Return [X, Y] of the center of cell containing provided text 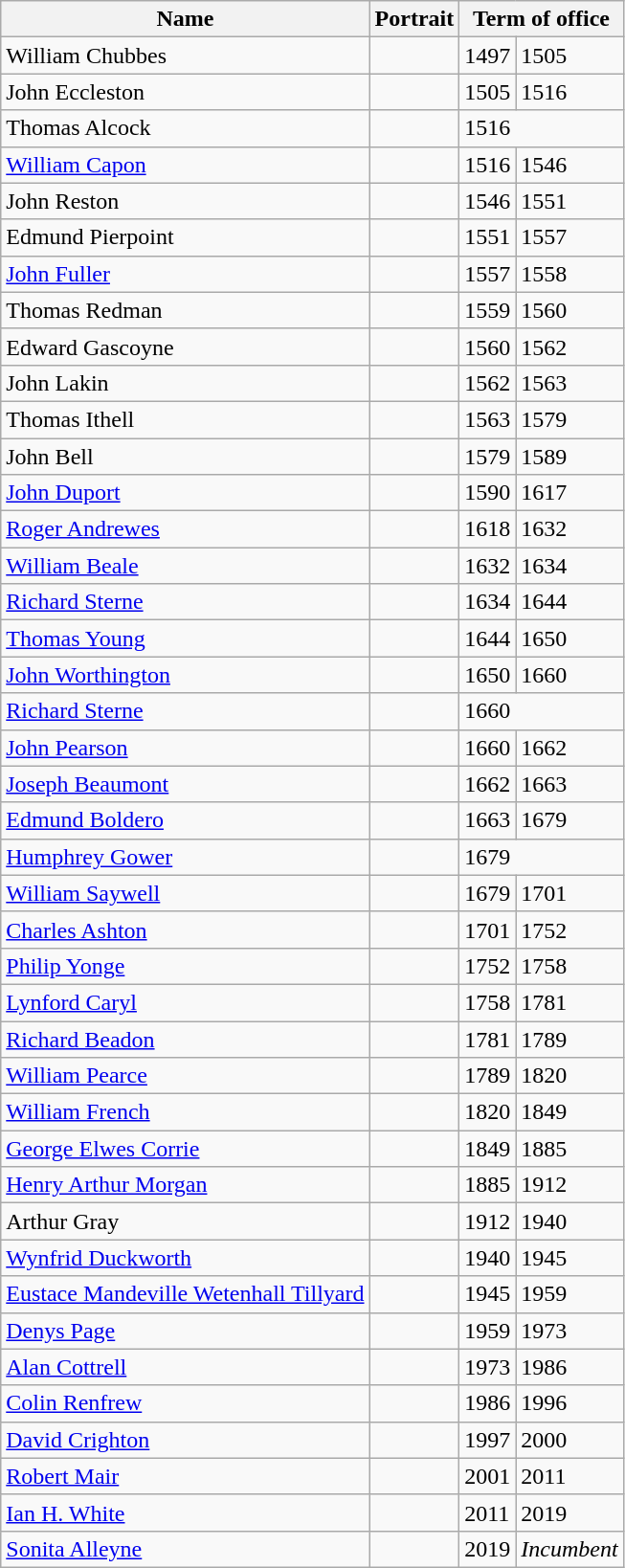
Colin Renfrew [186, 1403]
1589 [569, 457]
1558 [569, 274]
Portrait [414, 19]
John Reston [186, 201]
1997 [488, 1440]
2001 [488, 1476]
John Lakin [186, 383]
William Chubbes [186, 56]
Edward Gascoyne [186, 347]
Incumbent [569, 1549]
1996 [569, 1403]
Alan Cottrell [186, 1367]
William Pearce [186, 1076]
1618 [488, 529]
John Fuller [186, 274]
Philip Yonge [186, 966]
Henry Arthur Morgan [186, 1185]
1590 [488, 493]
Lynford Caryl [186, 1002]
William Beale [186, 566]
Term of office [542, 19]
William Capon [186, 165]
Thomas Alcock [186, 128]
John Duport [186, 493]
Edmund Boldero [186, 820]
Thomas Redman [186, 310]
John Worthington [186, 675]
John Bell [186, 457]
John Pearson [186, 748]
Wynfrid Duckworth [186, 1258]
Name [186, 19]
Thomas Ithell [186, 419]
Arthur Gray [186, 1221]
Edmund Pierpoint [186, 237]
David Crighton [186, 1440]
Denys Page [186, 1331]
George Elwes Corrie [186, 1149]
1497 [488, 56]
Joseph Beaumont [186, 784]
William Saywell [186, 893]
1617 [569, 493]
Ian H. White [186, 1512]
Charles Ashton [186, 930]
Roger Andrewes [186, 529]
Eustace Mandeville Wetenhall Tillyard [186, 1294]
Humphrey Gower [186, 857]
Sonita Alleyne [186, 1549]
Thomas Young [186, 638]
Richard Beadon [186, 1039]
1559 [488, 310]
John Eccleston [186, 92]
2000 [569, 1440]
Robert Mair [186, 1476]
William French [186, 1112]
